Pinpoint the cell where the given text exists, returning its (X, Y) midpoint coordinate. 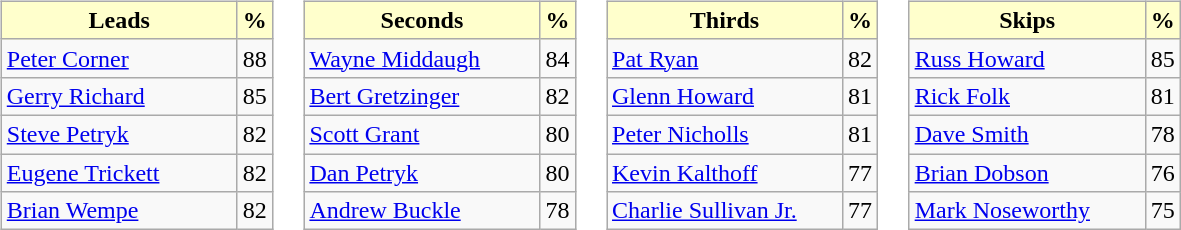
Dave Smith (1027, 134)
88 (254, 58)
75 (1162, 211)
Rick Folk (1027, 96)
Leads (119, 20)
Wayne Middaugh (422, 58)
Peter Nicholls (724, 134)
Mark Noseworthy (1027, 211)
Charlie Sullivan Jr. (724, 211)
Pat Ryan (724, 58)
Andrew Buckle (422, 211)
Eugene Trickett (119, 173)
Gerry Richard (119, 96)
Skips (1027, 20)
Brian Dobson (1027, 173)
Dan Petryk (422, 173)
Thirds (724, 20)
84 (558, 58)
Scott Grant (422, 134)
Peter Corner (119, 58)
Glenn Howard (724, 96)
Bert Gretzinger (422, 96)
76 (1162, 173)
Steve Petryk (119, 134)
Kevin Kalthoff (724, 173)
Russ Howard (1027, 58)
Seconds (422, 20)
Brian Wempe (119, 211)
